Capture the cell that displays the provided text and extract its (x, y) central coordinate. 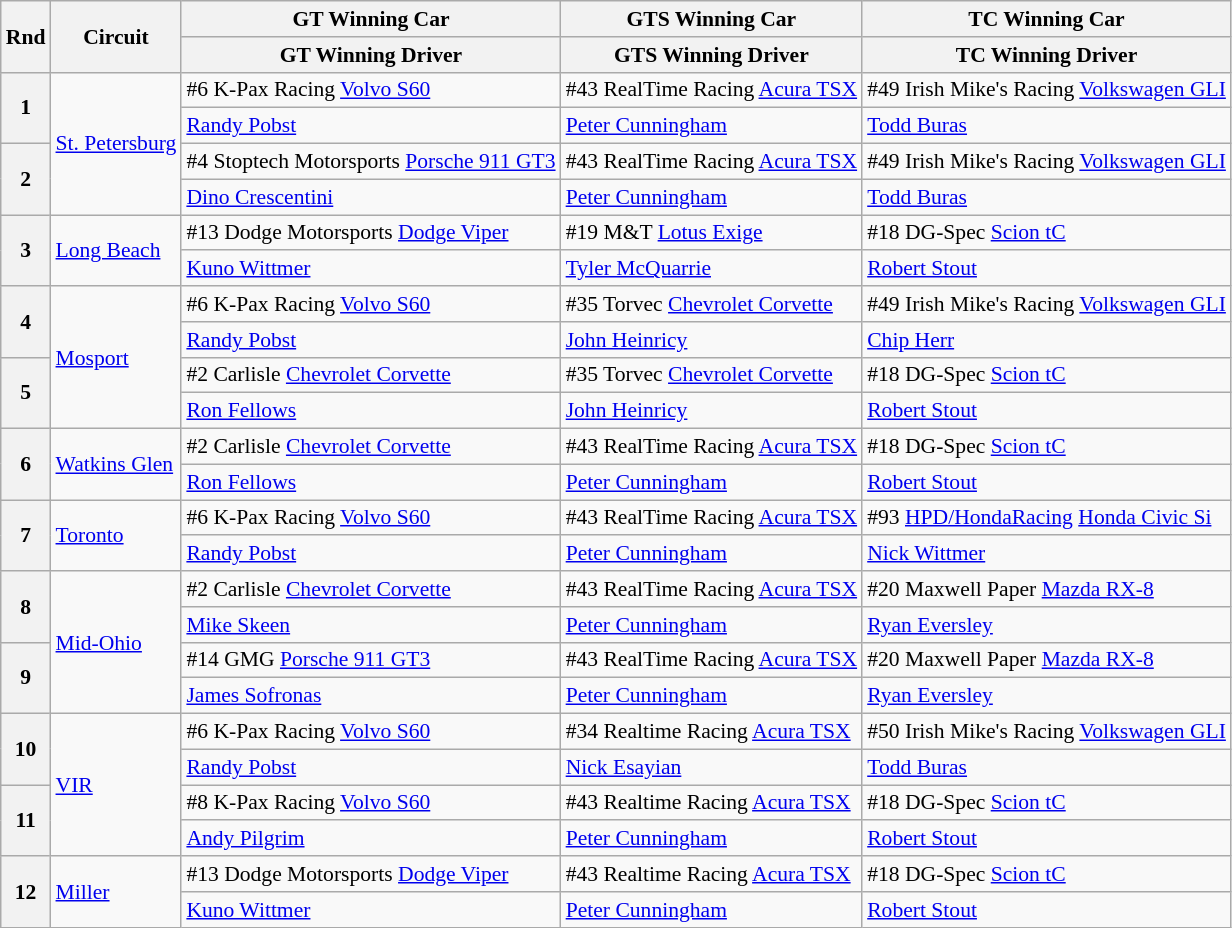
#34 Realtime Racing Acura TSX (712, 732)
1 (26, 108)
6 (26, 464)
2 (26, 180)
Mosport (116, 357)
Nick Esayian (712, 767)
#93 HPD/HondaRacing Honda Civic Si (1046, 518)
Circuit (116, 36)
9 (26, 678)
Dino Crescentini (370, 197)
Mike Skeen (370, 625)
Andy Pilgrim (370, 839)
Watkins Glen (116, 464)
James Sofronas (370, 696)
St. Petersburg (116, 143)
Long Beach (116, 250)
GT Winning Car (370, 19)
7 (26, 536)
Nick Wittmer (1046, 554)
VIR (116, 785)
#14 GMG Porsche 911 GT3 (370, 660)
Mid-Ohio (116, 642)
#8 K-Pax Racing Volvo S60 (370, 803)
12 (26, 892)
Miller (116, 892)
11 (26, 820)
10 (26, 750)
GTS Winning Driver (712, 55)
TC Winning Driver (1046, 55)
3 (26, 250)
Tyler McQuarrie (712, 269)
5 (26, 392)
8 (26, 606)
Toronto (116, 536)
GTS Winning Car (712, 19)
Rnd (26, 36)
#19 M&T Lotus Exige (712, 233)
4 (26, 322)
Chip Herr (1046, 340)
#4 Stoptech Motorsports Porsche 911 GT3 (370, 162)
#50 Irish Mike's Racing Volkswagen GLI (1046, 732)
GT Winning Driver (370, 55)
TC Winning Car (1046, 19)
